Return the (x, y) coordinate for the center point of the cell that contains the specified text.  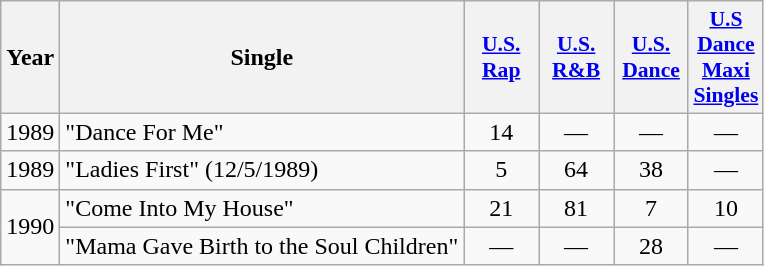
21 (502, 208)
U.S. Rap (502, 57)
7 (652, 208)
64 (576, 170)
"Dance For Me" (262, 132)
U.S. R&B (576, 57)
10 (726, 208)
14 (502, 132)
Single (262, 57)
5 (502, 170)
38 (652, 170)
1990 (30, 227)
28 (652, 246)
81 (576, 208)
"Ladies First" (12/5/1989) (262, 170)
U.S. Dance (652, 57)
"Mama Gave Birth to the Soul Children" (262, 246)
Year (30, 57)
U.S Dance Maxi Singles (726, 57)
"Come Into My House" (262, 208)
